Output the (x, y) coordinate of the center of the cell containing the given text.  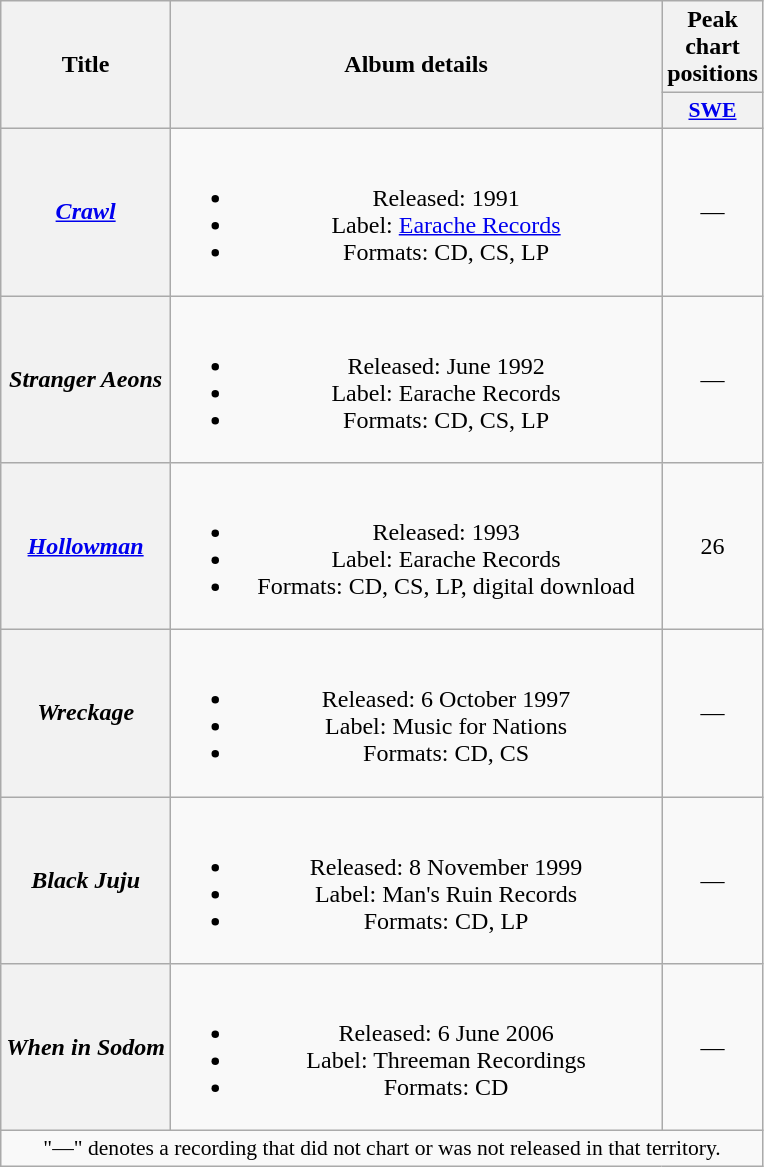
Released: 8 November 1999Label: Man's Ruin RecordsFormats: CD, LP (416, 880)
Hollowman (86, 546)
Wreckage (86, 714)
Album details (416, 65)
Released: 1993Label: Earache RecordsFormats: CD, CS, LP, digital download (416, 546)
"—" denotes a recording that did not chart or was not released in that territory. (382, 1149)
SWE (713, 111)
Released: June 1992Label: Earache RecordsFormats: CD, CS, LP (416, 380)
26 (713, 546)
Crawl (86, 212)
Released: 1991Label: Earache RecordsFormats: CD, CS, LP (416, 212)
Peak chart positions (713, 47)
When in Sodom (86, 1048)
Black Juju (86, 880)
Title (86, 65)
Stranger Aeons (86, 380)
Released: 6 October 1997Label: Music for NationsFormats: CD, CS (416, 714)
Released: 6 June 2006Label: Threeman RecordingsFormats: CD (416, 1048)
